Search for the cell housing the specified text and yield its (x, y) center coordinate. 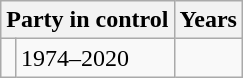
Years (208, 20)
Party in control (88, 20)
1974–2020 (94, 58)
